Return (X, Y) of the center of cell containing provided text 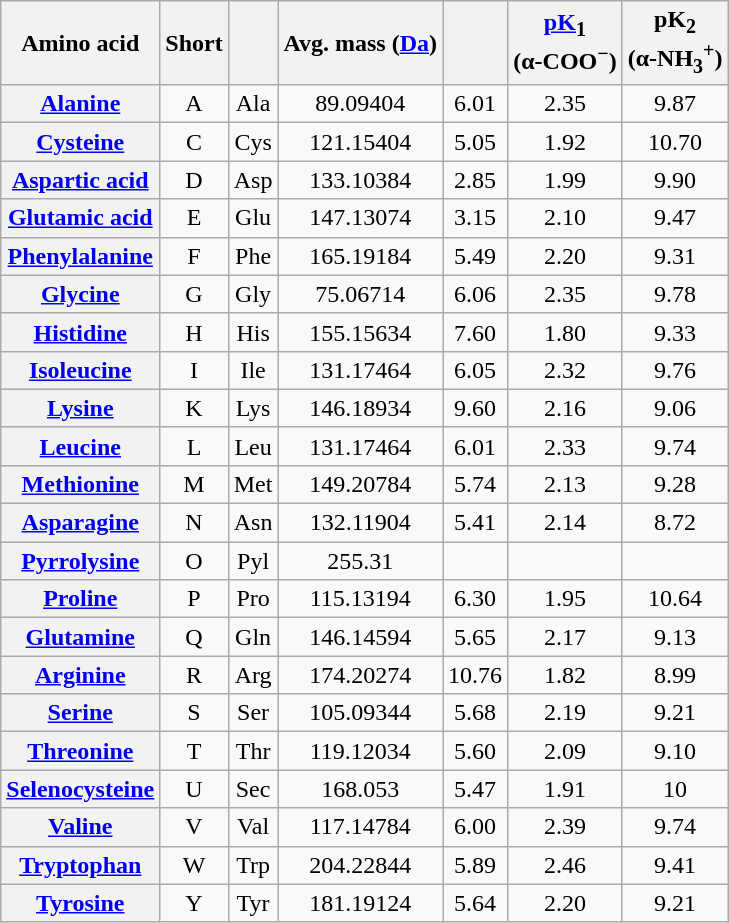
1.80 (566, 332)
V (194, 827)
89.09404 (360, 104)
R (194, 675)
Met (253, 484)
Tryptophan (80, 865)
Val (253, 827)
Phe (253, 256)
Ala (253, 104)
181.19124 (360, 903)
Tyr (253, 903)
5.74 (476, 484)
Ser (253, 713)
9.76 (675, 370)
N (194, 523)
168.053 (360, 789)
Threonine (80, 751)
204.22844 (360, 865)
117.14784 (360, 827)
I (194, 370)
Phenylalanine (80, 256)
9.47 (675, 218)
5.64 (476, 903)
10 (675, 789)
Proline (80, 599)
9.90 (675, 180)
2.17 (566, 637)
pK1(α-COO−) (566, 43)
7.60 (476, 332)
5.89 (476, 865)
5.47 (476, 789)
Trp (253, 865)
Cys (253, 142)
2.32 (566, 370)
2.85 (476, 180)
119.12034 (360, 751)
9.31 (675, 256)
pK2(α-NH3+) (675, 43)
Short (194, 43)
Arginine (80, 675)
6.00 (476, 827)
149.20784 (360, 484)
Amino acid (80, 43)
Isoleucine (80, 370)
9.78 (675, 294)
Glutamic acid (80, 218)
2.10 (566, 218)
155.15634 (360, 332)
133.10384 (360, 180)
6.05 (476, 370)
5.49 (476, 256)
Glycine (80, 294)
U (194, 789)
5.60 (476, 751)
Alanine (80, 104)
Avg. mass (Da) (360, 43)
Pro (253, 599)
Y (194, 903)
Asn (253, 523)
E (194, 218)
Valine (80, 827)
2.16 (566, 408)
165.19184 (360, 256)
121.15404 (360, 142)
Asp (253, 180)
Glutamine (80, 637)
2.46 (566, 865)
2.19 (566, 713)
Arg (253, 675)
Methionine (80, 484)
10.64 (675, 599)
K (194, 408)
T (194, 751)
Tyrosine (80, 903)
9.06 (675, 408)
9.41 (675, 865)
M (194, 484)
L (194, 446)
Leu (253, 446)
C (194, 142)
G (194, 294)
Gln (253, 637)
147.13074 (360, 218)
Leucine (80, 446)
D (194, 180)
2.13 (566, 484)
5.05 (476, 142)
132.11904 (360, 523)
115.13194 (360, 599)
S (194, 713)
1.92 (566, 142)
6.30 (476, 599)
Cysteine (80, 142)
9.10 (675, 751)
Histidine (80, 332)
Serine (80, 713)
146.18934 (360, 408)
Asparagine (80, 523)
105.09344 (360, 713)
9.60 (476, 408)
Gly (253, 294)
2.09 (566, 751)
Pyl (253, 561)
146.14594 (360, 637)
3.15 (476, 218)
W (194, 865)
A (194, 104)
Sec (253, 789)
75.06714 (360, 294)
F (194, 256)
6.06 (476, 294)
Pyrrolysine (80, 561)
5.65 (476, 637)
Aspartic acid (80, 180)
10.76 (476, 675)
P (194, 599)
8.99 (675, 675)
2.14 (566, 523)
8.72 (675, 523)
Q (194, 637)
5.41 (476, 523)
O (194, 561)
His (253, 332)
Glu (253, 218)
1.95 (566, 599)
H (194, 332)
2.39 (566, 827)
255.31 (360, 561)
Lysine (80, 408)
9.33 (675, 332)
9.28 (675, 484)
Thr (253, 751)
Selenocysteine (80, 789)
9.87 (675, 104)
Lys (253, 408)
1.82 (566, 675)
10.70 (675, 142)
1.99 (566, 180)
5.68 (476, 713)
2.33 (566, 446)
9.13 (675, 637)
174.20274 (360, 675)
1.91 (566, 789)
Ile (253, 370)
